From the cell containing the given text, extract its center point as [X, Y] coordinate. 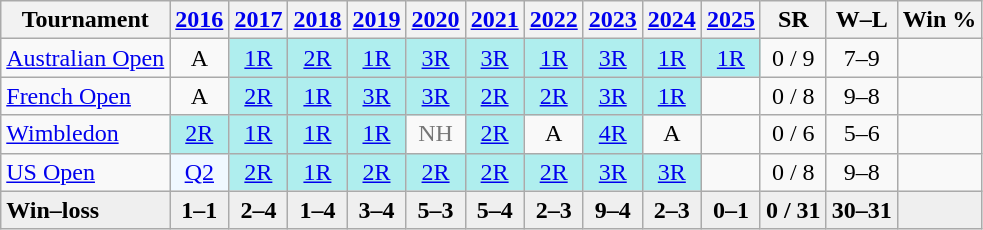
SR [793, 20]
2017 [258, 20]
Australian Open [86, 58]
3–4 [376, 210]
W–L [862, 20]
0 / 6 [793, 134]
1–4 [318, 210]
Win % [940, 20]
2–4 [258, 210]
2022 [554, 20]
French Open [86, 96]
2025 [730, 20]
Wimbledon [86, 134]
0 / 31 [793, 210]
9–4 [612, 210]
5–4 [494, 210]
5–3 [436, 210]
2020 [436, 20]
2024 [672, 20]
2021 [494, 20]
Tournament [86, 20]
US Open [86, 172]
0–1 [730, 210]
7–9 [862, 58]
2018 [318, 20]
NH [436, 134]
2019 [376, 20]
2023 [612, 20]
1–1 [200, 210]
5–6 [862, 134]
4R [612, 134]
Win–loss [86, 210]
Q2 [200, 172]
2016 [200, 20]
30–31 [862, 210]
0 / 9 [793, 58]
